For the text-containing cell, return its midpoint in (X, Y) coordinate format. 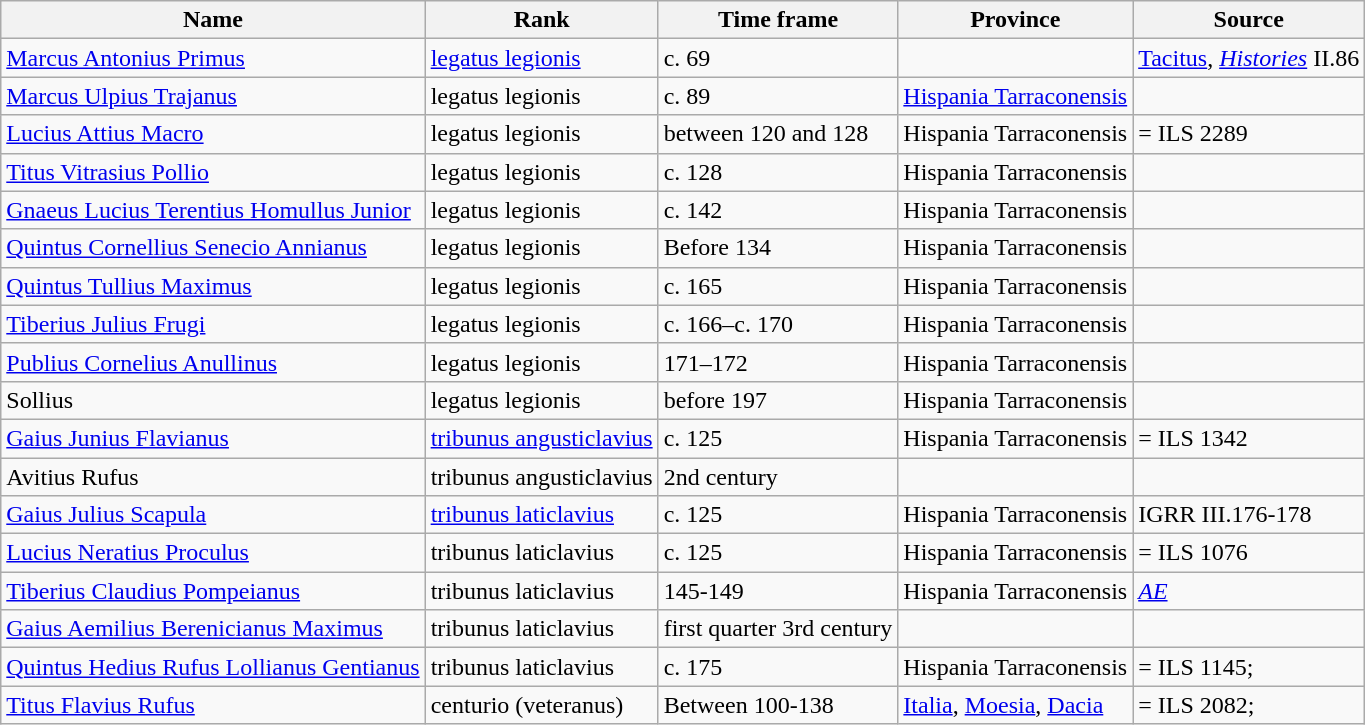
c. 175 (778, 667)
Tiberius Julius Frugi (213, 324)
Gnaeus Lucius Terentius Homullus Junior (213, 210)
Titus Vitrasius Pollio (213, 172)
171–172 (778, 362)
c. 89 (778, 96)
Sollius (213, 400)
Quintus Tullius Maximus (213, 286)
Name (213, 20)
= ILS 1076 (1249, 553)
Quintus Cornellius Senecio Annianus (213, 248)
Lucius Attius Macro (213, 134)
first quarter 3rd century (778, 629)
Titus Flavius Rufus (213, 705)
AE (1249, 591)
c. 142 (778, 210)
Rank (542, 20)
centurio (veteranus) (542, 705)
Marcus Ulpius Trajanus (213, 96)
c. 128 (778, 172)
Marcus Antonius Primus (213, 58)
= ILS 2289 (1249, 134)
Gaius Aemilius Berenicianus Maximus (213, 629)
Lucius Neratius Proculus (213, 553)
Tacitus, Histories II.86 (1249, 58)
= ILS 2082; (1249, 705)
Quintus Hedius Rufus Lollianus Gentianus (213, 667)
Source (1249, 20)
= ILS 1342 (1249, 438)
c. 166–c. 170 (778, 324)
Gaius Junius Flavianus (213, 438)
between 120 and 128 (778, 134)
= ILS 1145; (1249, 667)
IGRR III.176-178 (1249, 515)
Province (1016, 20)
Between 100-138 (778, 705)
c. 69 (778, 58)
2nd century (778, 477)
Gaius Julius Scapula (213, 515)
Publius Cornelius Anullinus (213, 362)
Tiberius Claudius Pompeianus (213, 591)
145-149 (778, 591)
before 197 (778, 400)
Before 134 (778, 248)
Time frame (778, 20)
c. 165 (778, 286)
Avitius Rufus (213, 477)
Italia, Moesia, Dacia (1016, 705)
